From the cell containing the given text, extract its center point as [x, y] coordinate. 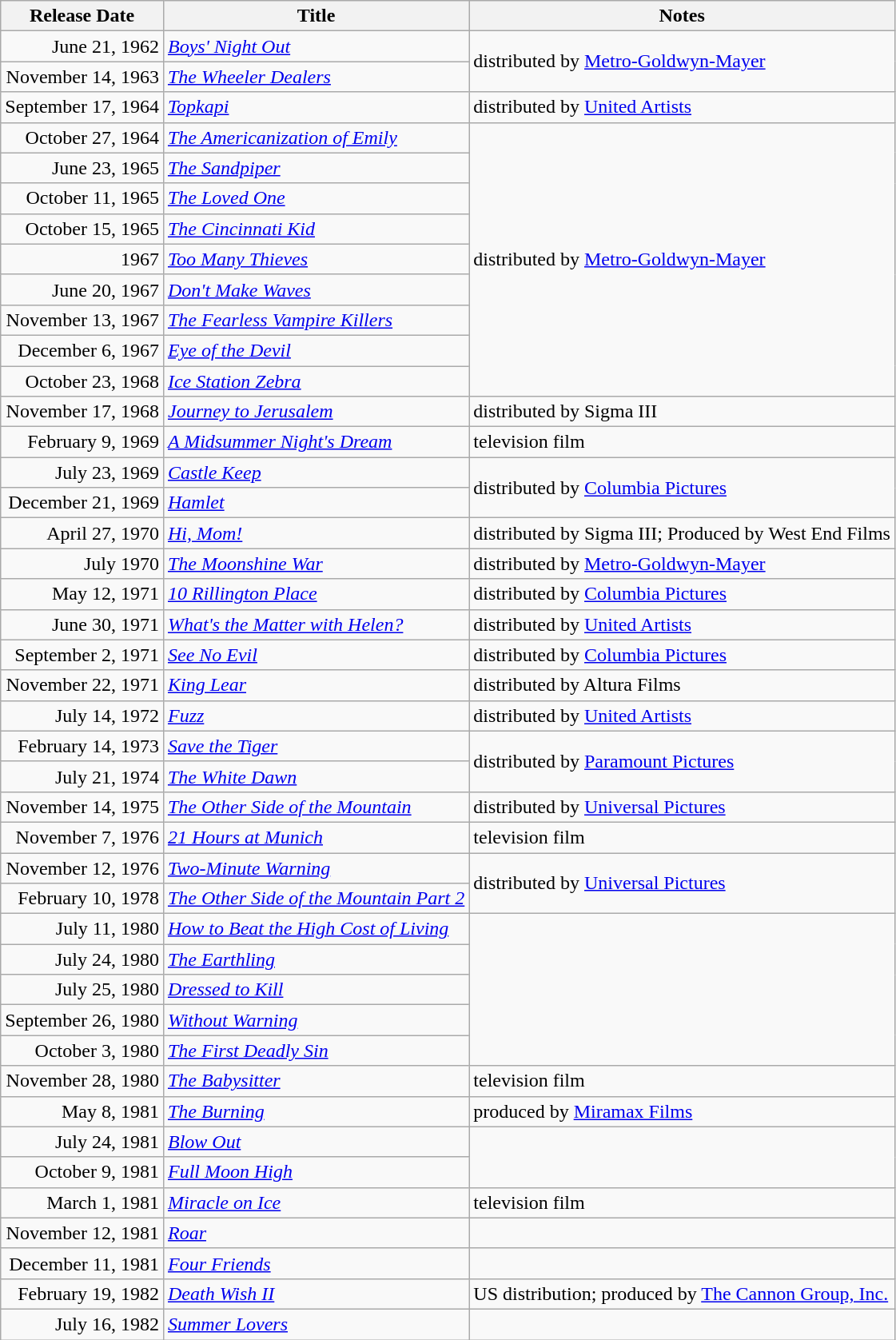
The Sandpiper [316, 168]
distributed by Sigma III; Produced by West End Films [683, 533]
February 14, 1973 [82, 746]
December 6, 1967 [82, 350]
September 26, 1980 [82, 1020]
The Babysitter [316, 1081]
November 28, 1980 [82, 1081]
November 12, 1981 [82, 1233]
October 27, 1964 [82, 138]
Too Many Thieves [316, 259]
Hamlet [316, 503]
Ice Station Zebra [316, 381]
King Lear [316, 685]
Miracle on Ice [316, 1202]
July 1970 [82, 564]
June 21, 1962 [82, 46]
December 21, 1969 [82, 503]
July 14, 1972 [82, 716]
How to Beat the High Cost of Living [316, 929]
See No Evil [316, 655]
Without Warning [316, 1020]
February 19, 1982 [82, 1294]
July 21, 1974 [82, 776]
Fuzz [316, 716]
February 9, 1969 [82, 442]
The Other Side of the Mountain Part 2 [316, 899]
October 3, 1980 [82, 1051]
Castle Keep [316, 473]
April 27, 1970 [82, 533]
November 22, 1971 [82, 685]
Roar [316, 1233]
1967 [82, 259]
What's the Matter with Helen? [316, 624]
November 12, 1976 [82, 867]
Death Wish II [316, 1294]
The Burning [316, 1111]
Eye of the Devil [316, 350]
Four Friends [316, 1263]
produced by Miramax Films [683, 1111]
The Other Side of the Mountain [316, 807]
May 8, 1981 [82, 1111]
US distribution; produced by The Cannon Group, Inc. [683, 1294]
10 Rillington Place [316, 594]
October 23, 1968 [82, 381]
Title [316, 16]
November 14, 1963 [82, 77]
November 7, 1976 [82, 837]
distributed by Paramount Pictures [683, 761]
October 11, 1965 [82, 198]
July 24, 1981 [82, 1142]
distributed by Altura Films [683, 685]
Journey to Jerusalem [316, 412]
July 25, 1980 [82, 990]
Topkapi [316, 107]
Notes [683, 16]
July 11, 1980 [82, 929]
Blow Out [316, 1142]
June 20, 1967 [82, 289]
The Wheeler Dealers [316, 77]
February 10, 1978 [82, 899]
The First Deadly Sin [316, 1051]
The Cincinnati Kid [316, 229]
The Americanization of Emily [316, 138]
Save the Tiger [316, 746]
November 17, 1968 [82, 412]
March 1, 1981 [82, 1202]
September 17, 1964 [82, 107]
Dressed to Kill [316, 990]
November 13, 1967 [82, 320]
July 24, 1980 [82, 959]
July 23, 1969 [82, 473]
Boys' Night Out [316, 46]
The Fearless Vampire Killers [316, 320]
Hi, Mom! [316, 533]
Summer Lovers [316, 1324]
December 11, 1981 [82, 1263]
October 9, 1981 [82, 1172]
June 23, 1965 [82, 168]
Two-Minute Warning [316, 867]
The White Dawn [316, 776]
May 12, 1971 [82, 594]
The Moonshine War [316, 564]
November 14, 1975 [82, 807]
A Midsummer Night's Dream [316, 442]
July 16, 1982 [82, 1324]
21 Hours at Munich [316, 837]
September 2, 1971 [82, 655]
distributed by Sigma III [683, 412]
Release Date [82, 16]
Don't Make Waves [316, 289]
The Loved One [316, 198]
October 15, 1965 [82, 229]
Full Moon High [316, 1172]
June 30, 1971 [82, 624]
The Earthling [316, 959]
